Capture the cell that displays the provided text and extract its (x, y) central coordinate. 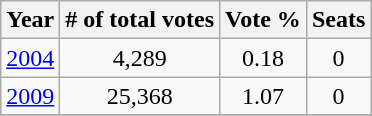
25,368 (140, 96)
4,289 (140, 58)
1.07 (264, 96)
2009 (30, 96)
2004 (30, 58)
# of total votes (140, 20)
Year (30, 20)
Seats (338, 20)
Vote % (264, 20)
0.18 (264, 58)
